Identify which cell holds the provided text, then report its (X, Y) central coordinate. 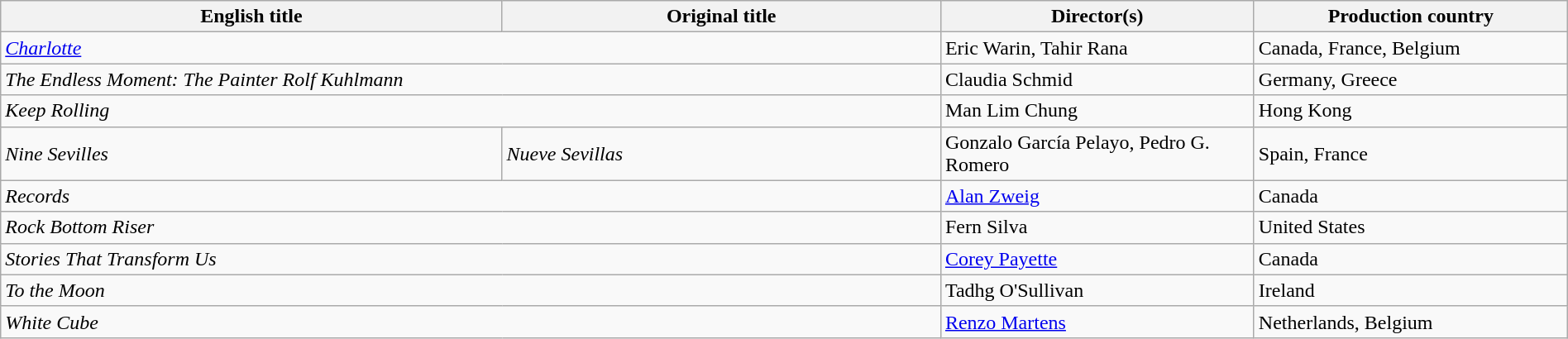
Spain, France (1411, 154)
Renzo Martens (1097, 322)
To the Moon (471, 290)
Hong Kong (1411, 111)
The Endless Moment: The Painter Rolf Kuhlmann (471, 79)
United States (1411, 227)
Gonzalo García Pelayo, Pedro G. Romero (1097, 154)
Production country (1411, 17)
Stories That Transform Us (471, 259)
Director(s) (1097, 17)
Tadhg O'Sullivan (1097, 290)
English title (251, 17)
Canada, France, Belgium (1411, 48)
Charlotte (471, 48)
Rock Bottom Riser (471, 227)
Netherlands, Belgium (1411, 322)
Alan Zweig (1097, 196)
Nueve Sevillas (721, 154)
Fern Silva (1097, 227)
White Cube (471, 322)
Original title (721, 17)
Keep Rolling (471, 111)
Corey Payette (1097, 259)
Germany, Greece (1411, 79)
Man Lim Chung (1097, 111)
Eric Warin, Tahir Rana (1097, 48)
Claudia Schmid (1097, 79)
Nine Sevilles (251, 154)
Ireland (1411, 290)
Records (471, 196)
